Find where the given text appears and provide that cell's center as (X, Y) coordinate. 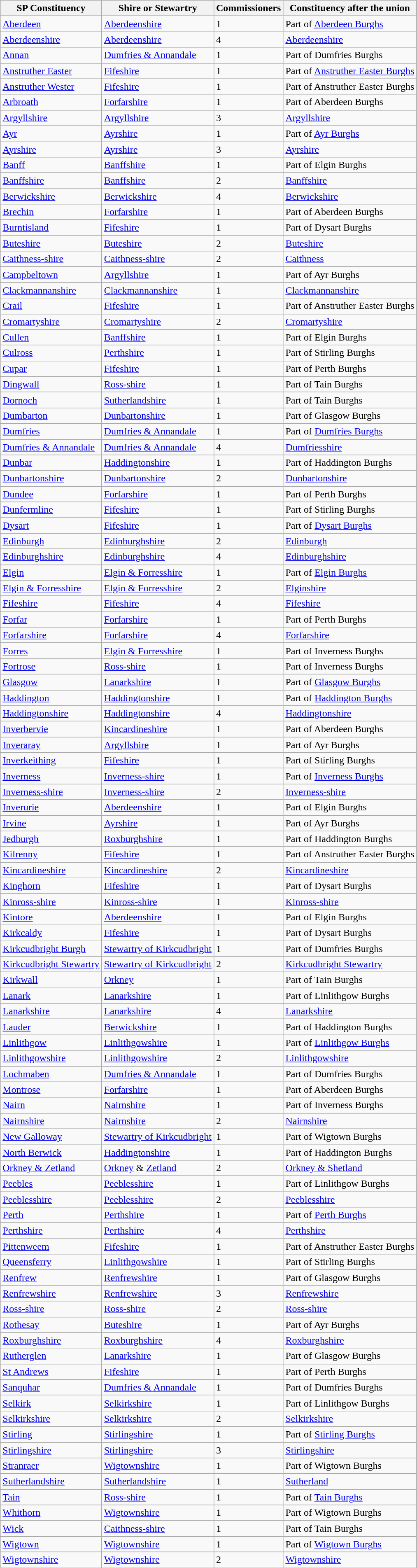
Culross (51, 353)
Stranraer (51, 1466)
Anstruther Easter (51, 71)
Banff (51, 165)
Lochmaben (51, 1074)
Pittenweem (51, 1246)
Dumfriesshire (350, 447)
Inverkeithing (51, 761)
Irvine (51, 823)
Dunbar (51, 463)
Haddington (51, 698)
Lauder (51, 1027)
Campbeltown (51, 275)
Crail (51, 306)
Glasgow (51, 682)
Peebles (51, 1183)
North Berwick (51, 1152)
Selkirk (51, 1403)
Aberdeen (51, 24)
Elgin (51, 572)
Orkney (158, 980)
Kirkcaldy (51, 933)
Tain (51, 1497)
Kirkwall (51, 980)
Commissioners (248, 8)
St Andrews (51, 1372)
Wigtown (51, 1544)
Fortrose (51, 666)
Inverbervie (51, 729)
Arbroath (51, 102)
Brechin (51, 212)
New Galloway (51, 1136)
Orkney & Shetland (350, 1168)
Inveraray (51, 745)
Burntisland (51, 228)
Queensferry (51, 1262)
Kintore (51, 917)
Inverness (51, 776)
Shire or Stewartry (158, 8)
Stirling (51, 1434)
Nairn (51, 1105)
Dysart (51, 525)
Whithorn (51, 1513)
Forfar (51, 619)
Lanark (51, 996)
Caithness (350, 259)
Jedburgh (51, 839)
Dunfermline (51, 510)
Anstruther Wester (51, 86)
Rothesay (51, 1325)
Rutherglen (51, 1356)
Wick (51, 1528)
Forres (51, 651)
Renfrew (51, 1278)
Dornoch (51, 400)
Kirkcudbright Burgh (51, 948)
Dundee (51, 494)
Constituency after the union (350, 8)
Sutherland (350, 1482)
Kilrenny (51, 854)
Annan (51, 55)
Montrose (51, 1090)
Ayr (51, 133)
Cullen (51, 337)
Dumbarton (51, 415)
Dumfries (51, 431)
Elginshire (350, 588)
Sanquhar (51, 1387)
Perth (51, 1215)
SP Constituency (51, 8)
Inverurie (51, 807)
Kinghorn (51, 886)
Cupar (51, 369)
Linlithgow (51, 1043)
Dingwall (51, 384)
